Identify which cell holds the provided text, then report its (X, Y) central coordinate. 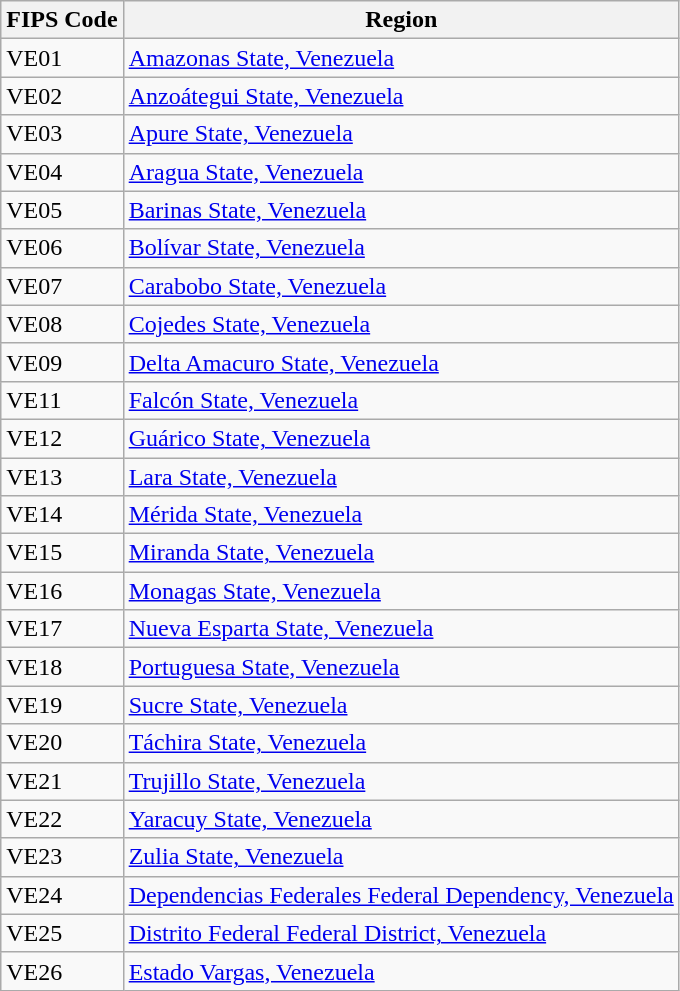
Guárico State, Venezuela (401, 438)
Sucre State, Venezuela (401, 705)
VE15 (62, 553)
VE01 (62, 58)
VE04 (62, 172)
VE11 (62, 400)
VE14 (62, 515)
Miranda State, Venezuela (401, 553)
VE19 (62, 705)
Lara State, Venezuela (401, 477)
Zulia State, Venezuela (401, 857)
Aragua State, Venezuela (401, 172)
VE18 (62, 667)
VE20 (62, 743)
VE07 (62, 286)
Dependencias Federales Federal Dependency, Venezuela (401, 895)
Amazonas State, Venezuela (401, 58)
Apure State, Venezuela (401, 134)
Trujillo State, Venezuela (401, 781)
FIPS Code (62, 20)
VE12 (62, 438)
Nueva Esparta State, Venezuela (401, 629)
Carabobo State, Venezuela (401, 286)
Delta Amacuro State, Venezuela (401, 362)
Bolívar State, Venezuela (401, 248)
VE02 (62, 96)
VE03 (62, 134)
VE23 (62, 857)
Monagas State, Venezuela (401, 591)
Yaracuy State, Venezuela (401, 819)
VE24 (62, 895)
Estado Vargas, Venezuela (401, 971)
VE16 (62, 591)
Cojedes State, Venezuela (401, 324)
Anzoátegui State, Venezuela (401, 96)
Táchira State, Venezuela (401, 743)
Region (401, 20)
Portuguesa State, Venezuela (401, 667)
VE06 (62, 248)
VE22 (62, 819)
VE09 (62, 362)
VE13 (62, 477)
VE26 (62, 971)
VE05 (62, 210)
VE21 (62, 781)
VE25 (62, 933)
Distrito Federal Federal District, Venezuela (401, 933)
Mérida State, Venezuela (401, 515)
VE08 (62, 324)
Barinas State, Venezuela (401, 210)
VE17 (62, 629)
Falcón State, Venezuela (401, 400)
